Search for the cell housing the specified text and yield its [x, y] center coordinate. 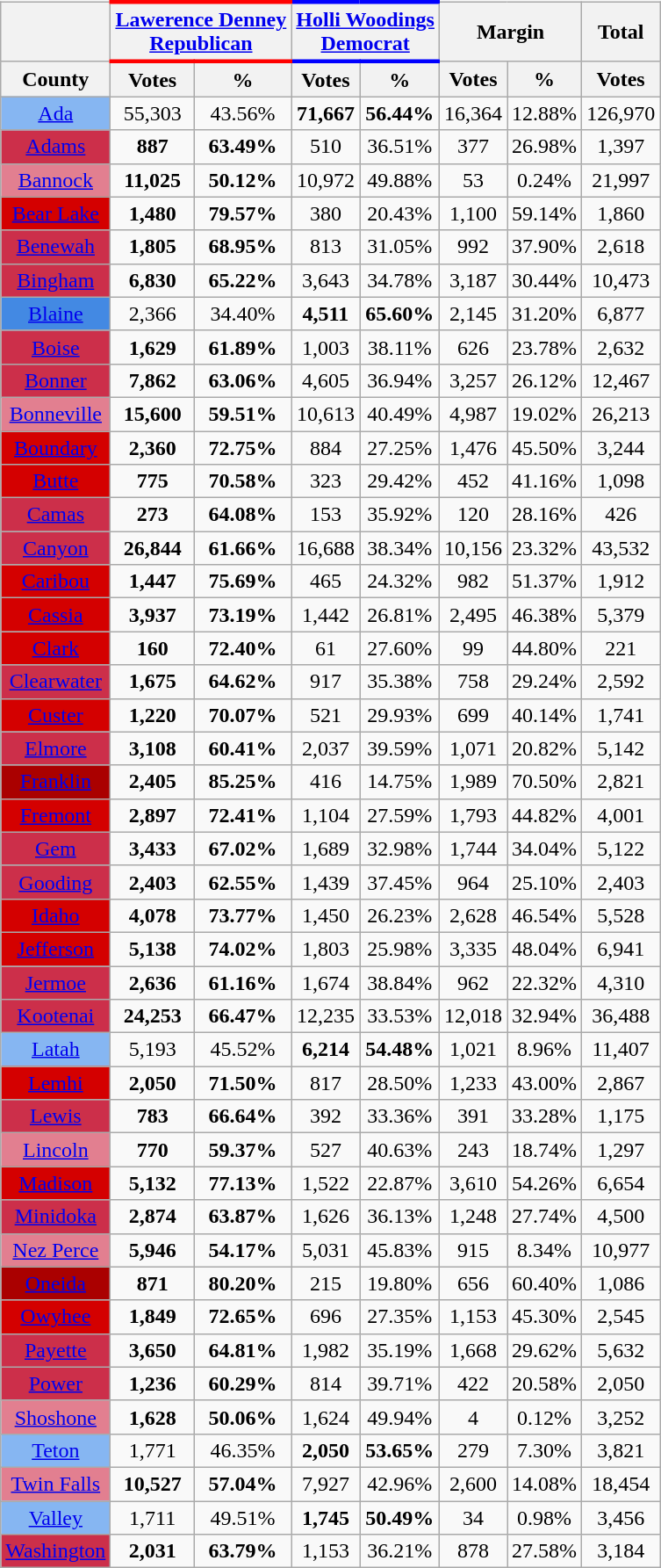
1,297 [621, 1150]
0.12% [544, 1417]
1,397 [621, 147]
23.32% [544, 548]
Elmore [56, 748]
1,220 [153, 715]
2,874 [153, 1217]
53 [472, 180]
Valley [56, 1517]
1,476 [472, 447]
814 [326, 1384]
3,252 [621, 1417]
243 [472, 1150]
2,867 [621, 1083]
10,613 [326, 414]
4,310 [621, 983]
39.59% [399, 748]
68.95% [242, 247]
67.02% [242, 849]
24,253 [153, 1016]
35.19% [399, 1350]
452 [472, 481]
1,982 [326, 1350]
Gooding [56, 882]
36,488 [621, 1016]
42.96% [399, 1484]
153 [326, 515]
18.74% [544, 1150]
37.90% [544, 247]
71,667 [326, 113]
126,970 [621, 113]
31.05% [399, 247]
5,946 [153, 1250]
40.63% [399, 1150]
1,003 [326, 347]
21,997 [621, 180]
215 [326, 1283]
26.23% [399, 915]
2,897 [153, 815]
Margin [510, 32]
770 [153, 1150]
46.35% [242, 1450]
1,442 [326, 615]
4,078 [153, 915]
26.81% [399, 615]
60.40% [544, 1283]
465 [326, 582]
160 [153, 648]
Boundary [56, 447]
61.16% [242, 983]
656 [472, 1283]
1,447 [153, 582]
72.65% [242, 1317]
56.44% [399, 113]
3,937 [153, 615]
Nez Perce [56, 1250]
3,108 [153, 748]
1,071 [472, 748]
3,821 [621, 1450]
County [56, 79]
64.81% [242, 1350]
7.30% [544, 1450]
50.12% [242, 180]
1,860 [621, 213]
54.26% [544, 1183]
35.92% [399, 515]
1,100 [472, 213]
49.51% [242, 1517]
3,257 [472, 380]
61.89% [242, 347]
6,654 [621, 1183]
70.07% [242, 715]
Clearwater [56, 682]
1,675 [153, 682]
1,439 [326, 882]
Bonner [56, 380]
14.75% [399, 782]
Blaine [56, 314]
4,500 [621, 1217]
3,610 [472, 1183]
120 [472, 515]
20.82% [544, 748]
Idaho [56, 915]
Cassia [56, 615]
Camas [56, 515]
2,031 [153, 1551]
1,522 [326, 1183]
416 [326, 782]
Lawerence DenneyRepublican [201, 32]
26,213 [621, 414]
66.47% [242, 1016]
878 [472, 1551]
85.25% [242, 782]
61.66% [242, 548]
48.04% [544, 949]
783 [153, 1116]
27.58% [544, 1551]
3,643 [326, 280]
Power [56, 1384]
1,989 [472, 782]
817 [326, 1083]
29.62% [544, 1350]
Bonneville [56, 414]
79.57% [242, 213]
2,592 [621, 682]
45.50% [544, 447]
Canyon [56, 548]
44.80% [544, 648]
917 [326, 682]
29.42% [399, 481]
23.78% [544, 347]
1,689 [326, 849]
2,037 [326, 748]
Franklin [56, 782]
34 [472, 1517]
29.24% [544, 682]
63.06% [242, 380]
10,156 [472, 548]
34.78% [399, 280]
27.35% [399, 1317]
59.14% [544, 213]
2,360 [153, 447]
27.74% [544, 1217]
1,233 [472, 1083]
32.94% [544, 1016]
5,379 [621, 615]
3,187 [472, 280]
70.58% [242, 481]
33.36% [399, 1116]
8.96% [544, 1050]
71.50% [242, 1083]
3,456 [621, 1517]
696 [326, 1317]
50.06% [242, 1417]
7,927 [326, 1484]
72.41% [242, 815]
4,987 [472, 414]
Jermoe [56, 983]
26,844 [153, 548]
45.52% [242, 1050]
54.48% [399, 1050]
27.25% [399, 447]
16,688 [326, 548]
2,628 [472, 915]
2,618 [621, 247]
65.22% [242, 280]
6,214 [326, 1050]
19.80% [399, 1283]
36.21% [399, 1551]
221 [621, 648]
2,145 [472, 314]
Caribou [56, 582]
28.50% [399, 1083]
Twin Falls [56, 1484]
2,405 [153, 782]
626 [472, 347]
70.50% [544, 782]
3,650 [153, 1350]
38.84% [399, 983]
0.24% [544, 180]
46.54% [544, 915]
19.02% [544, 414]
5,528 [621, 915]
1,626 [326, 1217]
11,025 [153, 180]
2,600 [472, 1484]
3,244 [621, 447]
3,335 [472, 949]
3,184 [621, 1551]
24.32% [399, 582]
39.71% [399, 1384]
1,629 [153, 347]
72.40% [242, 648]
1,236 [153, 1384]
Washington [56, 1551]
982 [472, 582]
2,366 [153, 314]
44.82% [544, 815]
6,877 [621, 314]
36.13% [399, 1217]
11,407 [621, 1050]
1,086 [621, 1283]
392 [326, 1116]
1,450 [326, 915]
1,745 [326, 1517]
1,793 [472, 815]
25.98% [399, 949]
10,972 [326, 180]
1,175 [621, 1116]
43.56% [242, 113]
510 [326, 147]
964 [472, 882]
758 [472, 682]
380 [326, 213]
Latah [56, 1050]
72.75% [242, 447]
41.16% [544, 481]
80.20% [242, 1283]
1,624 [326, 1417]
1,803 [326, 949]
4 [472, 1417]
1,805 [153, 247]
Minidoka [56, 1217]
6,941 [621, 949]
775 [153, 481]
Boise [56, 347]
Gem [56, 849]
Kootenai [56, 1016]
1,021 [472, 1050]
Lewis [56, 1116]
887 [153, 147]
871 [153, 1283]
40.14% [544, 715]
36.51% [399, 147]
Lemhi [56, 1083]
37.45% [399, 882]
323 [326, 481]
1,674 [326, 983]
20.58% [544, 1384]
22.87% [399, 1183]
15,600 [153, 414]
10,473 [621, 280]
27.60% [399, 648]
99 [472, 648]
12,018 [472, 1016]
5,132 [153, 1183]
40.49% [399, 414]
28.16% [544, 515]
884 [326, 447]
22.32% [544, 983]
73.77% [242, 915]
699 [472, 715]
46.38% [544, 615]
14.08% [544, 1484]
49.94% [399, 1417]
38.11% [399, 347]
53.65% [399, 1450]
64.62% [242, 682]
377 [472, 147]
1,741 [621, 715]
59.37% [242, 1150]
Teton [56, 1450]
12.88% [544, 113]
Owyhee [56, 1317]
8.34% [544, 1250]
Adams [56, 147]
1,912 [621, 582]
29.93% [399, 715]
35.38% [399, 682]
5,031 [326, 1250]
1,744 [472, 849]
51.37% [544, 582]
60.41% [242, 748]
26.12% [544, 380]
4,001 [621, 815]
66.64% [242, 1116]
32.98% [399, 849]
273 [153, 515]
2,821 [621, 782]
Shoshone [56, 1417]
279 [472, 1450]
77.13% [242, 1183]
Lincoln [56, 1150]
527 [326, 1150]
54.17% [242, 1250]
43,532 [621, 548]
Ada [56, 113]
2,632 [621, 347]
33.53% [399, 1016]
63.87% [242, 1217]
813 [326, 247]
426 [621, 515]
Benewah [56, 247]
Jefferson [56, 949]
1,248 [472, 1217]
45.83% [399, 1250]
30.44% [544, 280]
26.98% [544, 147]
5,138 [153, 949]
1,480 [153, 213]
4,511 [326, 314]
1,771 [153, 1450]
4,605 [326, 380]
Bannock [56, 180]
962 [472, 983]
45.30% [544, 1317]
73.19% [242, 615]
61 [326, 648]
Bingham [56, 280]
Bear Lake [56, 213]
Payette [56, 1350]
25.10% [544, 882]
Custer [56, 715]
1,711 [153, 1517]
74.02% [242, 949]
2,495 [472, 615]
1,628 [153, 1417]
6,830 [153, 280]
7,862 [153, 380]
55,303 [153, 113]
5,193 [153, 1050]
50.49% [399, 1517]
16,364 [472, 113]
Clark [56, 648]
Oneida [56, 1283]
992 [472, 247]
Total [621, 32]
62.55% [242, 882]
57.04% [242, 1484]
1,668 [472, 1350]
5,142 [621, 748]
1,104 [326, 815]
36.94% [399, 380]
65.60% [399, 314]
12,467 [621, 380]
10,527 [153, 1484]
3,433 [153, 849]
Butte [56, 481]
521 [326, 715]
1,098 [621, 481]
5,632 [621, 1350]
422 [472, 1384]
43.00% [544, 1083]
38.34% [399, 548]
33.28% [544, 1116]
18,454 [621, 1484]
31.20% [544, 314]
Madison [56, 1183]
20.43% [399, 213]
Fremont [56, 815]
63.49% [242, 147]
12,235 [326, 1016]
63.79% [242, 1551]
60.29% [242, 1384]
34.40% [242, 314]
59.51% [242, 414]
2,545 [621, 1317]
49.88% [399, 180]
27.59% [399, 815]
Holli WoodingsDemocrat [365, 32]
391 [472, 1116]
915 [472, 1250]
5,122 [621, 849]
0.98% [544, 1517]
10,977 [621, 1250]
34.04% [544, 849]
1,849 [153, 1317]
2,636 [153, 983]
64.08% [242, 515]
75.69% [242, 582]
